Determine the (X, Y) coordinate at the center of the cell enclosing the given text.  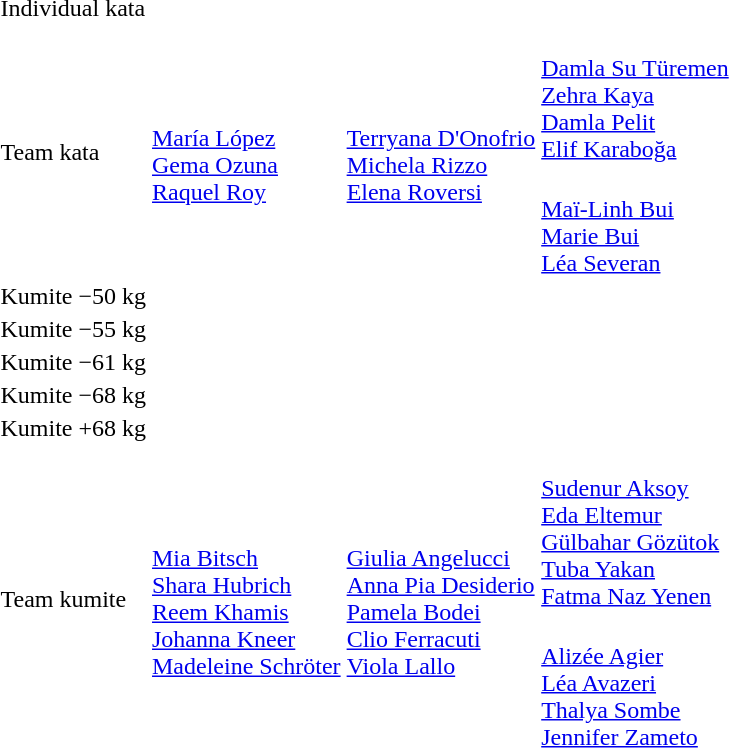
María LópezGema OzunaRaquel Roy (247, 152)
Terryana D'OnofrioMichela RizzoElena Roversi (441, 152)
